Detect which cell encompasses the target text, then output its [x, y] center coordinate. 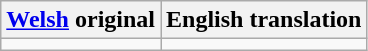
Welsh original [81, 20]
English translation [264, 20]
